Extract the [X, Y] coordinate from the center of the cell holding the provided text.  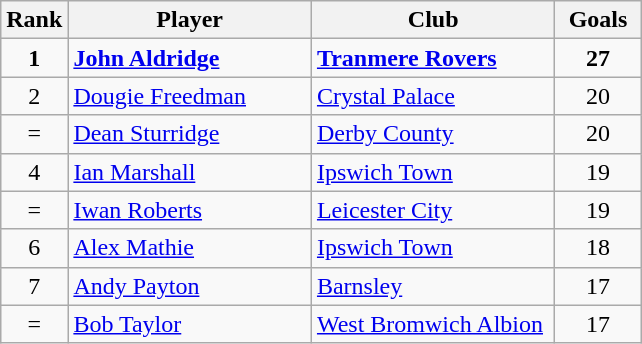
Player [190, 20]
1 [34, 58]
Ian Marshall [190, 172]
Crystal Palace [433, 96]
7 [34, 286]
Dean Sturridge [190, 134]
18 [598, 248]
6 [34, 248]
John Aldridge [190, 58]
Club [433, 20]
Leicester City [433, 210]
Dougie Freedman [190, 96]
2 [34, 96]
27 [598, 58]
Andy Payton [190, 286]
Derby County [433, 134]
Rank [34, 20]
Alex Mathie [190, 248]
4 [34, 172]
Bob Taylor [190, 324]
Tranmere Rovers [433, 58]
Goals [598, 20]
West Bromwich Albion [433, 324]
Barnsley [433, 286]
Iwan Roberts [190, 210]
